Return the [x, y] coordinate for the center point of the cell that contains the specified text.  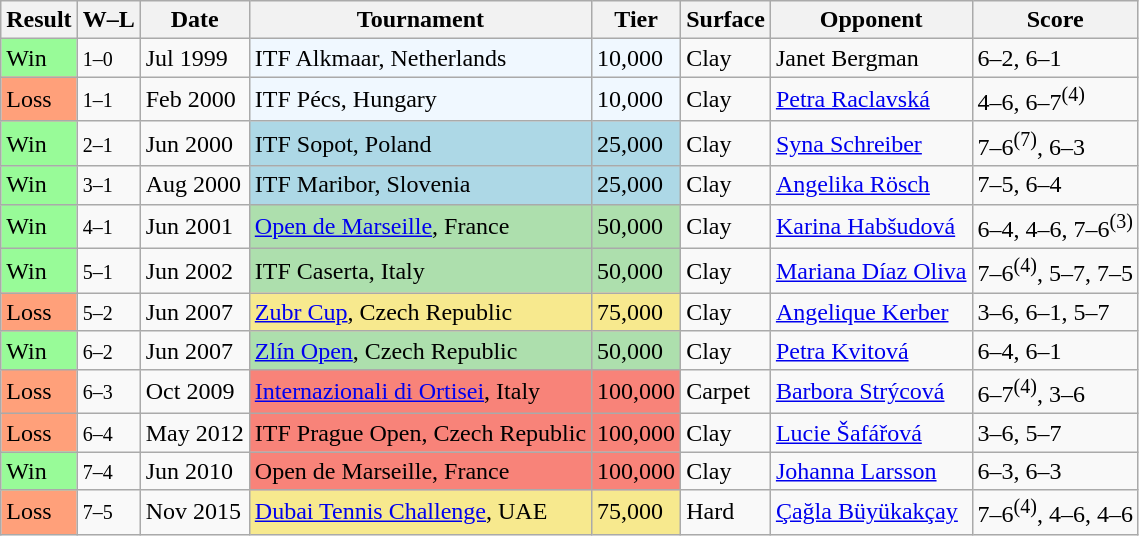
Zlín Open, Czech Republic [420, 350]
6–4, 6–1 [1055, 350]
Oct 2009 [194, 392]
6–7(4), 3–6 [1055, 392]
Petra Kvitová [871, 350]
Angelique Kerber [871, 312]
Dubai Tennis Challenge, UAE [420, 512]
3–1 [108, 185]
Tournament [420, 20]
7–6(4), 5–7, 7–5 [1055, 272]
Jun 2000 [194, 144]
Zubr Cup, Czech Republic [420, 312]
Carpet [726, 392]
Mariana Díaz Oliva [871, 272]
Syna Schreiber [871, 144]
Opponent [871, 20]
Jun 2002 [194, 272]
3–6, 6–1, 5–7 [1055, 312]
6–4, 4–6, 7–6(3) [1055, 226]
6–3, 6–3 [1055, 471]
Barbora Strýcová [871, 392]
Internazionali di Ortisei, Italy [420, 392]
Tier [636, 20]
Aug 2000 [194, 185]
7–5, 6–4 [1055, 185]
4–6, 6–7(4) [1055, 100]
Surface [726, 20]
5–1 [108, 272]
Jun 2010 [194, 471]
Score [1055, 20]
Feb 2000 [194, 100]
ITF Alkmaar, Netherlands [420, 58]
ITF Sopot, Poland [420, 144]
7–5 [108, 512]
1–1 [108, 100]
Jul 1999 [194, 58]
Janet Bergman [871, 58]
6–2, 6–1 [1055, 58]
5–2 [108, 312]
Karina Habšudová [871, 226]
1–0 [108, 58]
Hard [726, 512]
2–1 [108, 144]
Result [39, 20]
7–6(4), 4–6, 4–6 [1055, 512]
ITF Prague Open, Czech Republic [420, 433]
ITF Pécs, Hungary [420, 100]
7–6(7), 6–3 [1055, 144]
Date [194, 20]
Angelika Rösch [871, 185]
Johanna Larsson [871, 471]
6–2 [108, 350]
ITF Caserta, Italy [420, 272]
4–1 [108, 226]
W–L [108, 20]
May 2012 [194, 433]
Jun 2001 [194, 226]
Lucie Šafářová [871, 433]
Petra Raclavská [871, 100]
Nov 2015 [194, 512]
3–6, 5–7 [1055, 433]
ITF Maribor, Slovenia [420, 185]
6–4 [108, 433]
7–4 [108, 471]
6–3 [108, 392]
Çağla Büyükakçay [871, 512]
